Provide the (x, y) coordinate of the cell's center where the given text is located.  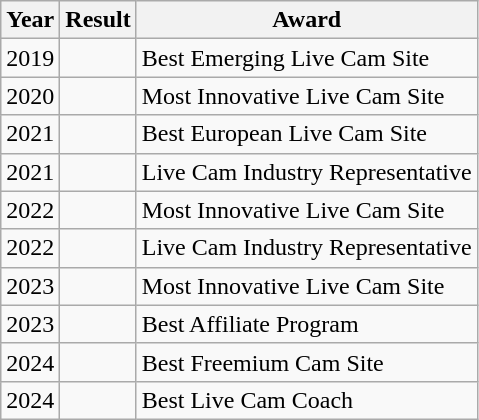
Best Live Cam Coach (306, 400)
Year (30, 20)
2019 (30, 58)
Result (98, 20)
Award (306, 20)
Best Freemium Cam Site (306, 362)
Best Affiliate Program (306, 324)
Best European Live Cam Site (306, 134)
2020 (30, 96)
Best Emerging Live Cam Site (306, 58)
